Output the (X, Y) coordinate of the center of the cell containing the given text.  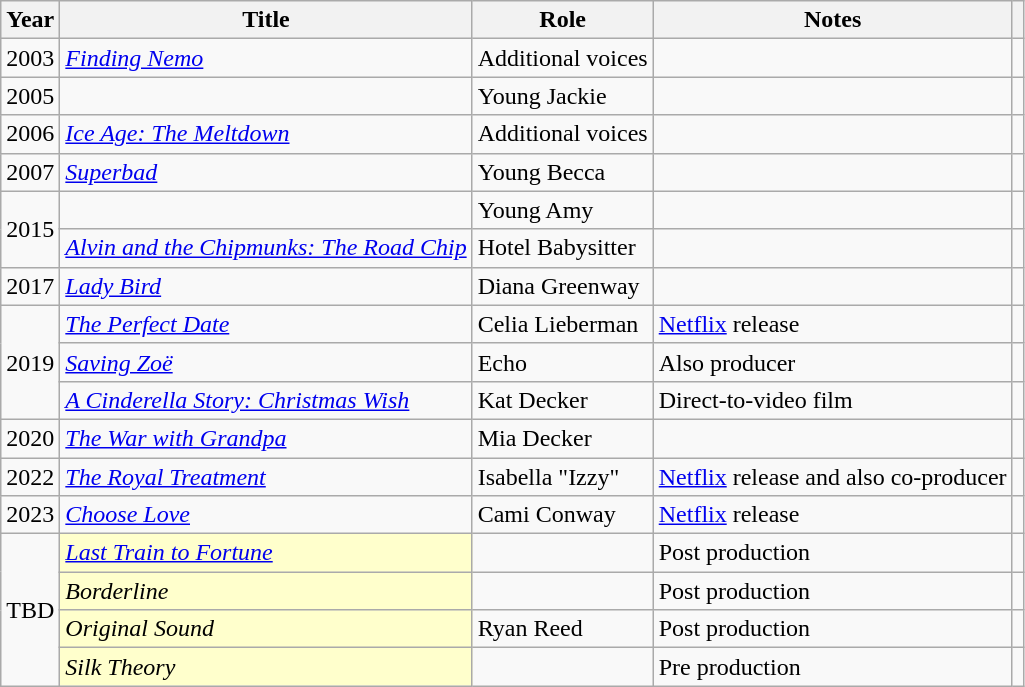
2023 (30, 515)
Notes (832, 20)
Young Becca (562, 172)
Last Train to Fortune (266, 553)
Also producer (832, 362)
Ice Age: The Meltdown (266, 134)
Young Amy (562, 210)
2007 (30, 172)
Netflix release and also co-producer (832, 477)
2020 (30, 438)
2015 (30, 229)
2006 (30, 134)
The War with Grandpa (266, 438)
Finding Nemo (266, 58)
Ryan Reed (562, 629)
Role (562, 20)
The Perfect Date (266, 324)
Lady Bird (266, 286)
Saving Zoë (266, 362)
The Royal Treatment (266, 477)
2017 (30, 286)
Year (30, 20)
2022 (30, 477)
Echo (562, 362)
Original Sound (266, 629)
Diana Greenway (562, 286)
A Cinderella Story: Christmas Wish (266, 400)
Direct-to-video film (832, 400)
2005 (30, 96)
Young Jackie (562, 96)
Borderline (266, 591)
TBD (30, 610)
2003 (30, 58)
Mia Decker (562, 438)
Hotel Babysitter (562, 248)
2019 (30, 362)
Choose Love (266, 515)
Kat Decker (562, 400)
Alvin and the Chipmunks: The Road Chip (266, 248)
Pre production (832, 667)
Isabella "Izzy" (562, 477)
Superbad (266, 172)
Title (266, 20)
Celia Lieberman (562, 324)
Cami Conway (562, 515)
Silk Theory (266, 667)
